Detect which cell encompasses the target text, then output its [X, Y] center coordinate. 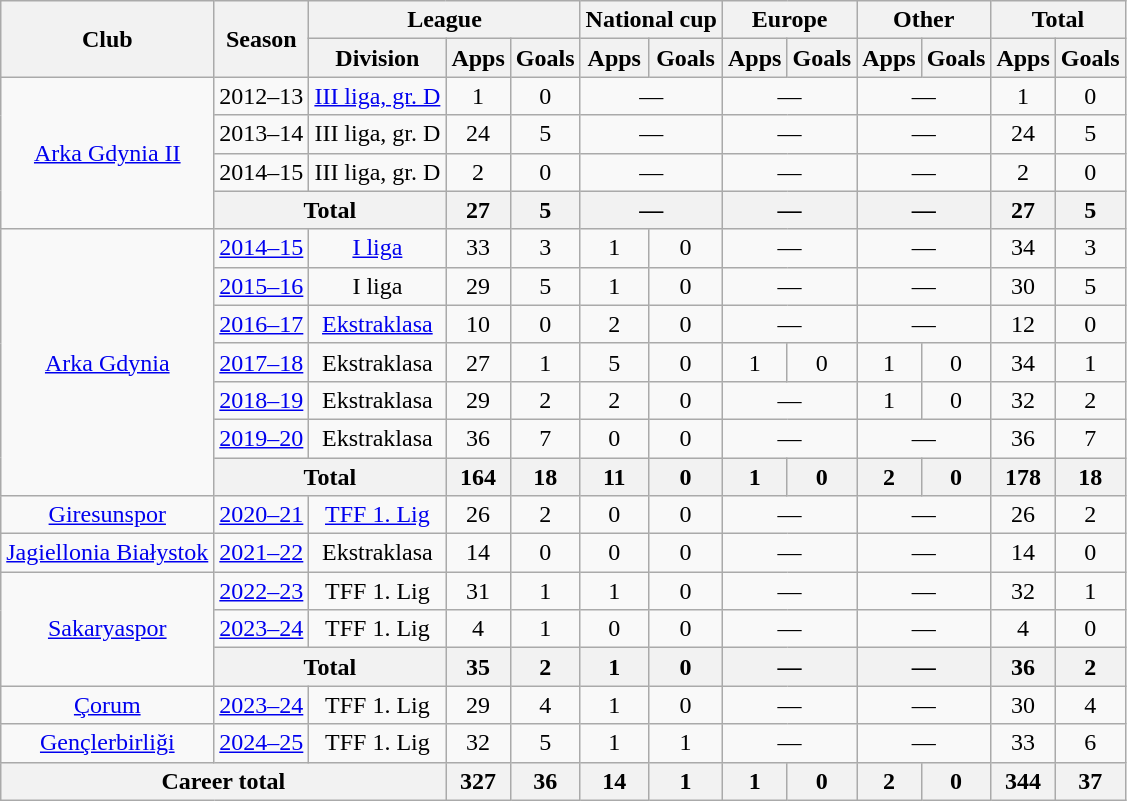
2021–22 [262, 553]
Club [108, 39]
2017–18 [262, 362]
2015–16 [262, 286]
37 [1090, 781]
2022–23 [262, 591]
178 [1023, 477]
31 [478, 591]
Jagiellonia Białystok [108, 553]
344 [1023, 781]
National cup [651, 20]
Arka Gdynia II [108, 153]
2020–21 [262, 515]
164 [478, 477]
Giresunspor [108, 515]
Other [924, 20]
2019–20 [262, 438]
2016–17 [262, 324]
6 [1090, 743]
11 [614, 477]
2024–25 [262, 743]
2013–14 [262, 134]
12 [1023, 324]
Arka Gdynia [108, 362]
35 [478, 667]
Career total [224, 781]
2012–13 [262, 96]
Gençlerbirliği [108, 743]
10 [478, 324]
Europe [790, 20]
League [444, 20]
Sakaryaspor [108, 629]
Season [262, 39]
327 [478, 781]
Çorum [108, 705]
2018–19 [262, 400]
Division [378, 58]
